Determine the [x, y] coordinate at the center of the cell enclosing the given text.  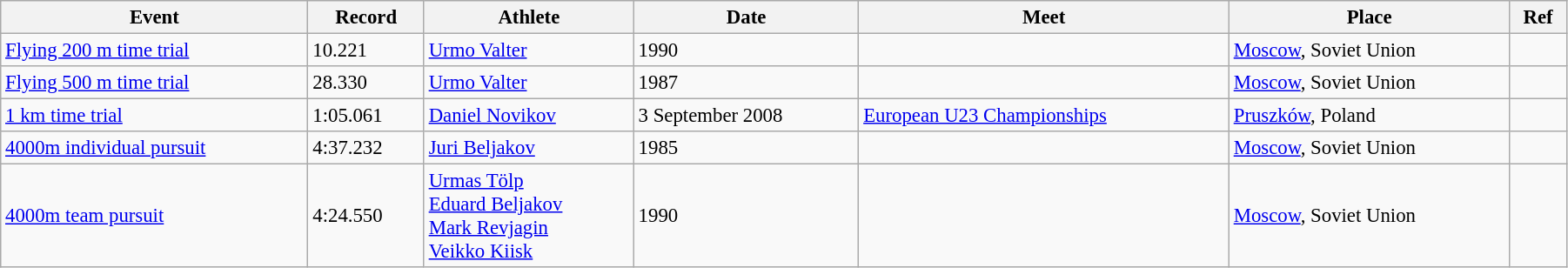
European U23 Championships [1044, 116]
Flying 500 m time trial [155, 83]
Juri Beljakov [529, 148]
1985 [747, 148]
Place [1369, 17]
Athlete [529, 17]
4000m team pursuit [155, 216]
Meet [1044, 17]
Date [747, 17]
4000m individual pursuit [155, 148]
Flying 200 m time trial [155, 50]
4:37.232 [365, 148]
Record [365, 17]
28.330 [365, 83]
Pruszków, Poland [1369, 116]
10.221 [365, 50]
Ref [1538, 17]
Urmas TölpEduard BeljakovMark RevjaginVeikko Kiisk [529, 216]
3 September 2008 [747, 116]
1987 [747, 83]
1 km time trial [155, 116]
1:05.061 [365, 116]
4:24.550 [365, 216]
Daniel Novikov [529, 116]
Event [155, 17]
